Provide the [X, Y] coordinate of the cell's center where the given text is located.  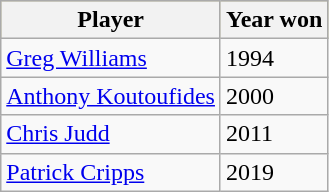
Greg Williams [111, 58]
Chris Judd [111, 134]
1994 [274, 58]
Patrick Cripps [111, 172]
2011 [274, 134]
Anthony Koutoufides [111, 96]
Player [111, 20]
2019 [274, 172]
Year won [274, 20]
2000 [274, 96]
